Return the [x, y] coordinate for the center point of the cell that contains the specified text.  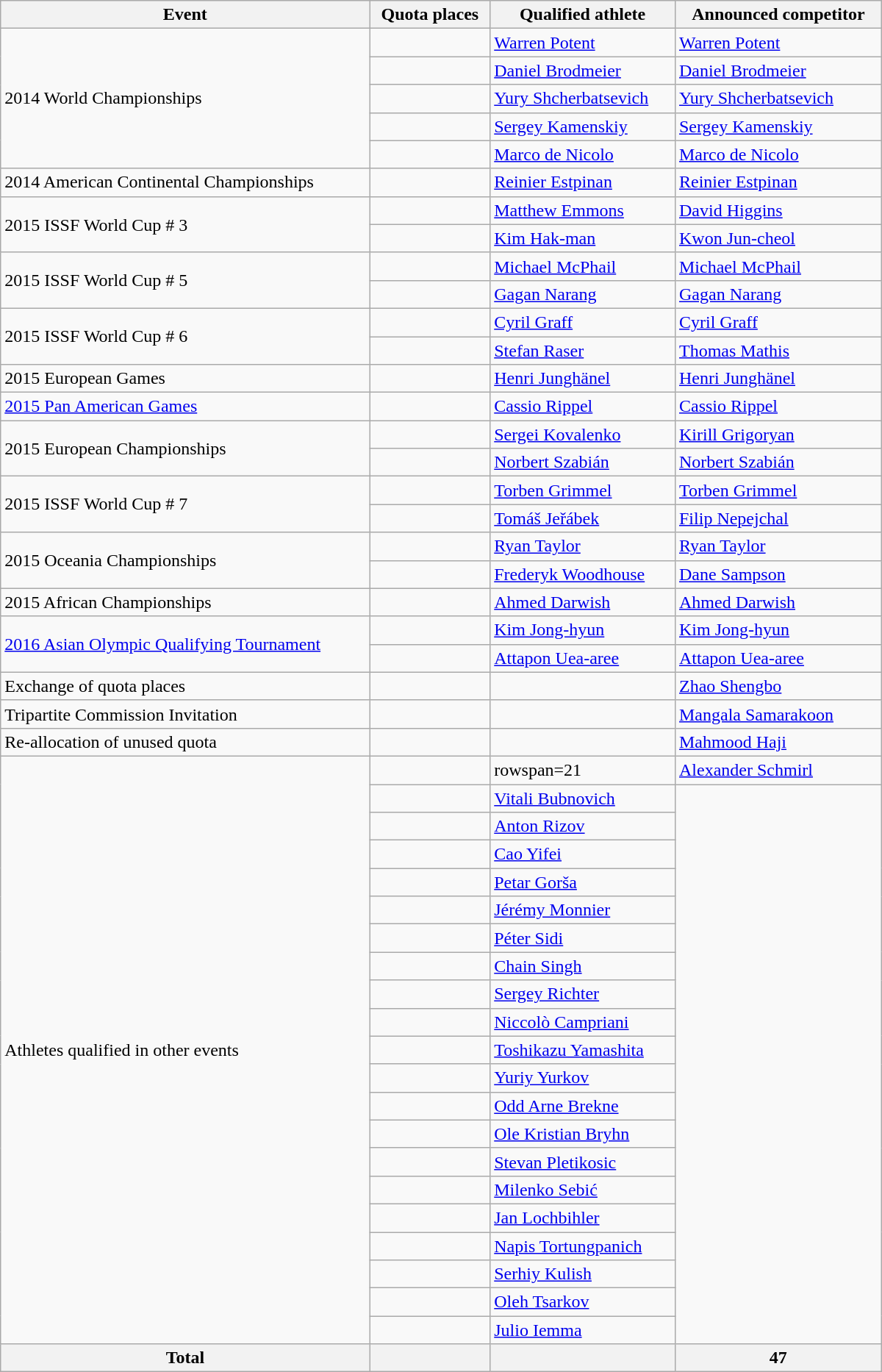
2015 ISSF World Cup # 7 [185, 504]
Qualified athlete [583, 15]
2014 World Championships [185, 99]
2015 Pan American Games [185, 407]
Kim Hak-man [583, 238]
Yuriy Yurkov [583, 1078]
Zhao Shengbo [778, 686]
Petar Gorša [583, 882]
2015 African Championships [185, 602]
Filip Nepejchal [778, 518]
Ole Kristian Bryhn [583, 1134]
Niccolò Campriani [583, 1022]
2015 European Games [185, 379]
Stevan Pletikosic [583, 1162]
2015 European Championships [185, 449]
Tomáš Jeřábek [583, 518]
Anton Rizov [583, 826]
Odd Arne Brekne [583, 1106]
Announced competitor [778, 15]
Thomas Mathis [778, 351]
Péter Sidi [583, 938]
Cao Yifei [583, 854]
Oleh Tsarkov [583, 1302]
2014 American Continental Championships [185, 182]
rowspan=21 [583, 770]
Chain Singh [583, 966]
Toshikazu Yamashita [583, 1050]
Stefan Raser [583, 351]
Mangala Samarakoon [778, 714]
Total [185, 1358]
2015 ISSF World Cup # 3 [185, 224]
2016 Asian Olympic Qualifying Tournament [185, 644]
David Higgins [778, 210]
Athletes qualified in other events [185, 1050]
2015 ISSF World Cup # 5 [185, 280]
Sergei Kovalenko [583, 435]
Quota places [430, 15]
Kwon Jun-cheol [778, 238]
Julio Iemma [583, 1330]
Vitali Bubnovich [583, 798]
Kirill Grigoryan [778, 435]
Serhiy Kulish [583, 1274]
Mahmood Haji [778, 742]
Frederyk Woodhouse [583, 574]
Re-allocation of unused quota [185, 742]
Matthew Emmons [583, 210]
Napis Tortungpanich [583, 1246]
Milenko Sebić [583, 1190]
Exchange of quota places [185, 686]
Jan Lochbihler [583, 1218]
Dane Sampson [778, 574]
Tripartite Commission Invitation [185, 714]
47 [778, 1358]
2015 Oceania Championships [185, 560]
Alexander Schmirl [778, 770]
2015 ISSF World Cup # 6 [185, 336]
Event [185, 15]
Jérémy Monnier [583, 910]
Sergey Richter [583, 994]
